For the text-containing cell, return its midpoint in [X, Y] coordinate format. 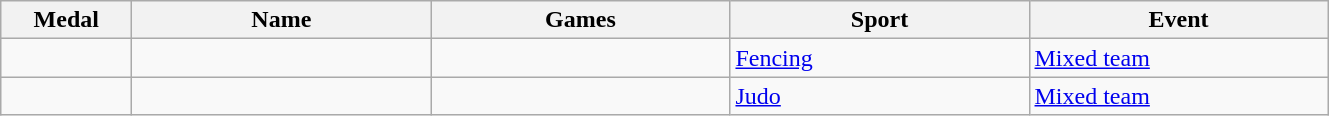
Fencing [880, 58]
Name [282, 20]
Sport [880, 20]
Judo [880, 96]
Games [580, 20]
Medal [66, 20]
Event [1178, 20]
